Capture the cell that displays the provided text and extract its [X, Y] central coordinate. 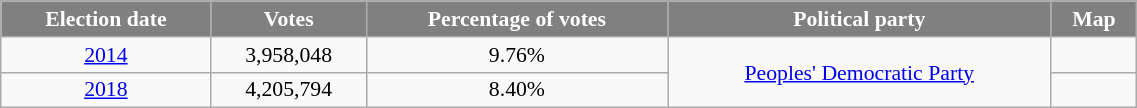
Peoples' Democratic Party [860, 72]
Map [1094, 19]
Political party [860, 19]
Election date [106, 19]
2014 [106, 55]
Votes [288, 19]
Percentage of votes [516, 19]
9.76% [516, 55]
3,958,048 [288, 55]
